Scan for the cell matching the given text and deliver its [x, y] coordinate at center. 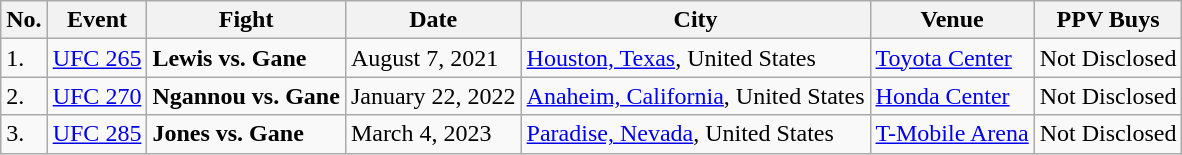
UFC 270 [97, 96]
August 7, 2021 [433, 58]
Houston, Texas, United States [696, 58]
1. [24, 58]
UFC 285 [97, 134]
3. [24, 134]
PPV Buys [1108, 20]
City [696, 20]
Date [433, 20]
Honda Center [952, 96]
No. [24, 20]
Venue [952, 20]
January 22, 2022 [433, 96]
Ngannou vs. Gane [246, 96]
Lewis vs. Gane [246, 58]
Paradise, Nevada, United States [696, 134]
Anaheim, California, United States [696, 96]
Event [97, 20]
March 4, 2023 [433, 134]
UFC 265 [97, 58]
Jones vs. Gane [246, 134]
T-Mobile Arena [952, 134]
2. [24, 96]
Toyota Center [952, 58]
Fight [246, 20]
